Extract the [X, Y] coordinate from the center of the cell holding the provided text.  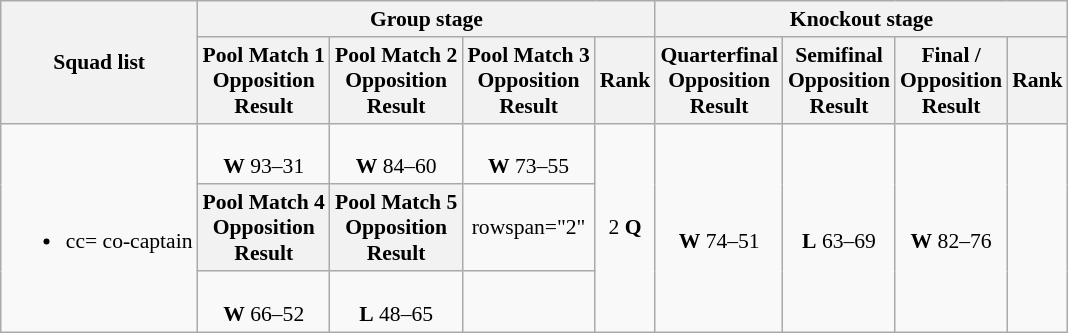
Final / OppositionResult [951, 80]
SemifinalOppositionResult [839, 80]
W 74–51 [719, 228]
Squad list [100, 62]
Pool Match 2OppositionResult [396, 80]
W 66–52 [264, 302]
Group stage [427, 19]
Pool Match 1OppositionResult [264, 80]
cc= co-captain [100, 228]
Pool Match 4OppositionResult [264, 228]
L 48–65 [396, 302]
Pool Match 3OppositionResult [528, 80]
W 73–55 [528, 154]
2 Q [626, 228]
rowspan="2" [528, 228]
W 82–76 [951, 228]
QuarterfinalOppositionResult [719, 80]
W 93–31 [264, 154]
W 84–60 [396, 154]
L 63–69 [839, 228]
Pool Match 5OppositionResult [396, 228]
Knockout stage [861, 19]
